Find where the given text appears and provide that cell's center as (X, Y) coordinate. 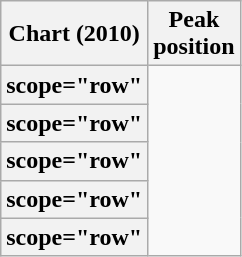
Chart (2010) (74, 34)
Peakposition (194, 34)
